Provide the (X, Y) coordinate of the cell's center where the given text is located.  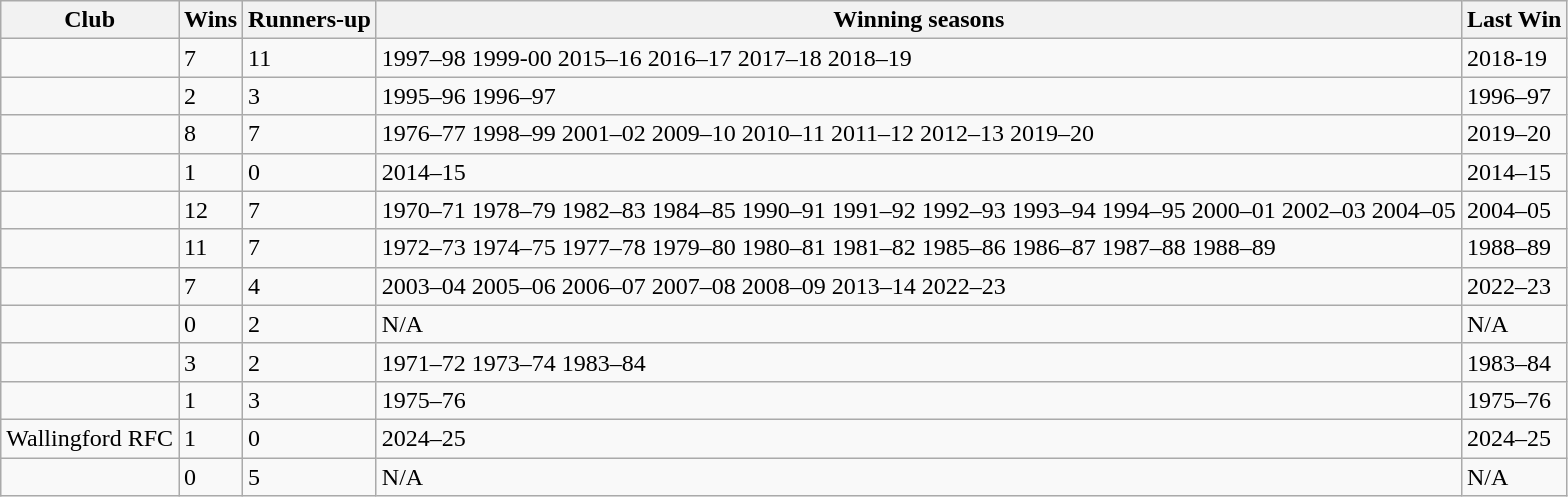
Runners-up (310, 20)
2022–23 (1514, 286)
1988–89 (1514, 248)
2004–05 (1514, 210)
1972–73 1974–75 1977–78 1979–80 1980–81 1981–82 1985–86 1986–87 1987–88 1988–89 (918, 248)
1983–84 (1514, 362)
5 (310, 477)
2003–04 2005–06 2006–07 2007–08 2008–09 2013–14 2022–23 (918, 286)
1971–72 1973–74 1983–84 (918, 362)
1970–71 1978–79 1982–83 1984–85 1990–91 1991–92 1992–93 1993–94 1994–95 2000–01 2002–03 2004–05 (918, 210)
1997–98 1999-00 2015–16 2016–17 2017–18 2018–19 (918, 58)
1995–96 1996–97 (918, 96)
8 (211, 134)
1996–97 (1514, 96)
Winning seasons (918, 20)
Wallingford RFC (90, 438)
4 (310, 286)
Last Win (1514, 20)
Wins (211, 20)
Club (90, 20)
1976–77 1998–99 2001–02 2009–10 2010–11 2011–12 2012–13 2019–20 (918, 134)
2019–20 (1514, 134)
12 (211, 210)
2018-19 (1514, 58)
